Return the [X, Y] coordinate for the center point of the cell that contains the specified text.  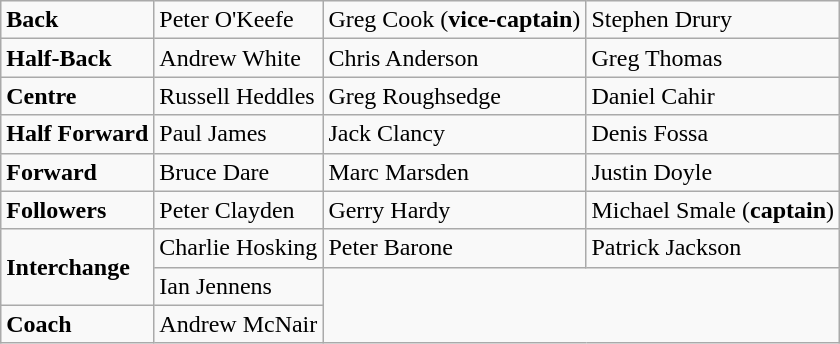
Followers [78, 210]
Coach [78, 324]
Russell Heddles [238, 96]
Denis Fossa [713, 134]
Peter O'Keefe [238, 20]
Peter Barone [454, 248]
Half Forward [78, 134]
Andrew McNair [238, 324]
Andrew White [238, 58]
Paul James [238, 134]
Chris Anderson [454, 58]
Back [78, 20]
Greg Cook (vice-captain) [454, 20]
Charlie Hosking [238, 248]
Greg Thomas [713, 58]
Patrick Jackson [713, 248]
Ian Jennens [238, 286]
Peter Clayden [238, 210]
Centre [78, 96]
Daniel Cahir [713, 96]
Jack Clancy [454, 134]
Justin Doyle [713, 172]
Half-Back [78, 58]
Gerry Hardy [454, 210]
Greg Roughsedge [454, 96]
Bruce Dare [238, 172]
Stephen Drury [713, 20]
Marc Marsden [454, 172]
Forward [78, 172]
Michael Smale (captain) [713, 210]
Interchange [78, 267]
